Return (x, y) of the center of cell containing provided text 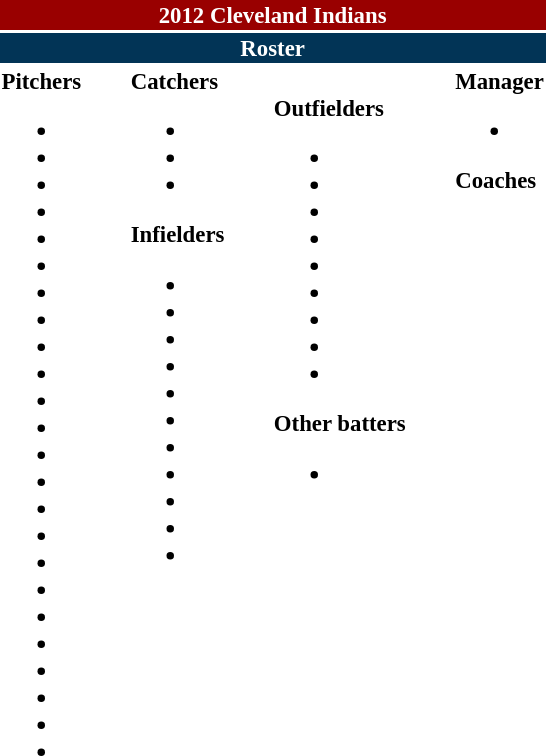
Roster (272, 48)
2012 Cleveland Indians (272, 15)
